Capture the cell that displays the provided text and extract its [X, Y] central coordinate. 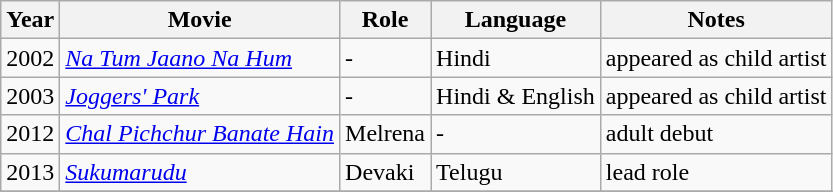
2012 [30, 134]
2013 [30, 172]
Joggers' Park [200, 96]
Devaki [386, 172]
2002 [30, 58]
Melrena [386, 134]
Chal Pichchur Banate Hain [200, 134]
Notes [716, 20]
lead role [716, 172]
Telugu [516, 172]
Language [516, 20]
Hindi & English [516, 96]
Sukumarudu [200, 172]
adult debut [716, 134]
Role [386, 20]
Year [30, 20]
Movie [200, 20]
Hindi [516, 58]
2003 [30, 96]
Na Tum Jaano Na Hum [200, 58]
